From the cell containing the given text, extract its center point as (x, y) coordinate. 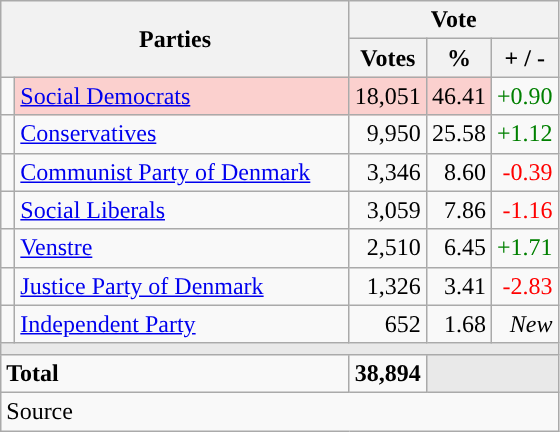
Independent Party (182, 324)
Total (176, 373)
% (458, 58)
Communist Party of Denmark (182, 172)
Conservatives (182, 134)
1.68 (458, 324)
18,051 (388, 96)
Parties (176, 39)
9,950 (388, 134)
New (524, 324)
Justice Party of Denmark (182, 286)
Social Democrats (182, 96)
-0.39 (524, 172)
+0.90 (524, 96)
652 (388, 324)
3.41 (458, 286)
Venstre (182, 248)
Vote (454, 20)
3,346 (388, 172)
3,059 (388, 210)
8.60 (458, 172)
25.58 (458, 134)
38,894 (388, 373)
6.45 (458, 248)
-2.83 (524, 286)
7.86 (458, 210)
+1.71 (524, 248)
+1.12 (524, 134)
Source (280, 411)
2,510 (388, 248)
Votes (388, 58)
1,326 (388, 286)
-1.16 (524, 210)
46.41 (458, 96)
+ / - (524, 58)
Social Liberals (182, 210)
